Output the [X, Y] coordinate of the center of the cell containing the given text.  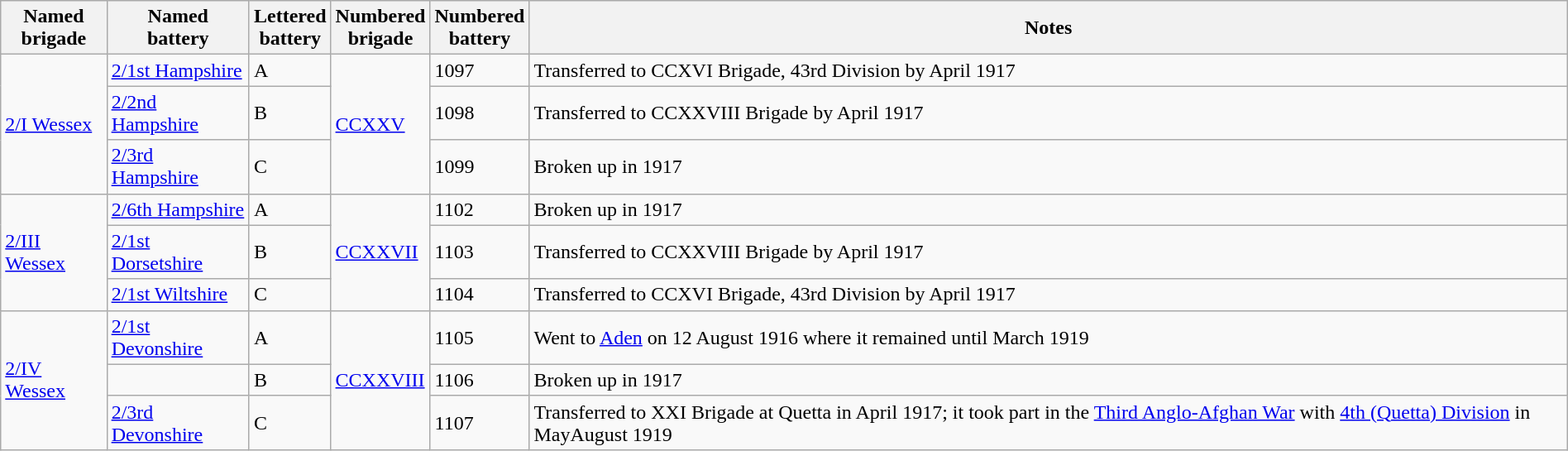
2/III Wessex [54, 252]
Went to Aden on 12 August 1916 where it remained until March 1919 [1049, 338]
2/1st Wiltshire [178, 295]
2/1st Hampshire [178, 70]
CCXXVIII [380, 380]
Notes [1049, 28]
Namedbattery [178, 28]
1097 [480, 70]
Namedbrigade [54, 28]
Numberedbrigade [380, 28]
1098 [480, 113]
Transferred to XXI Brigade at Quetta in April 1917; it took part in the Third Anglo-Afghan War with 4th (Quetta) Division in MayAugust 1919 [1049, 422]
1107 [480, 422]
2/3rd Devonshire [178, 422]
2/IV Wessex [54, 380]
1104 [480, 295]
2/2nd Hampshire [178, 113]
Letteredbattery [289, 28]
1105 [480, 338]
1103 [480, 252]
2/1st Devonshire [178, 338]
1099 [480, 167]
1102 [480, 209]
2/6th Hampshire [178, 209]
1106 [480, 380]
CCXXV [380, 124]
2/1st Dorsetshire [178, 252]
2/I Wessex [54, 124]
CCXXVII [380, 252]
Numberedbattery [480, 28]
2/3rd Hampshire [178, 167]
